Find where the given text appears and provide that cell's center as [X, Y] coordinate. 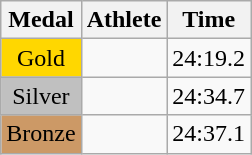
Time [209, 20]
Silver [41, 96]
Bronze [41, 134]
Gold [41, 58]
Medal [41, 20]
24:37.1 [209, 134]
24:34.7 [209, 96]
Athlete [124, 20]
24:19.2 [209, 58]
